Identify which cell holds the provided text, then report its (x, y) central coordinate. 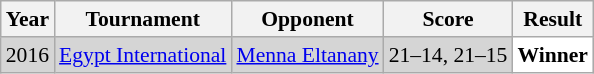
Egypt International (142, 55)
Opponent (307, 19)
Menna Eltanany (307, 55)
Winner (552, 55)
Score (448, 19)
Year (28, 19)
2016 (28, 55)
Result (552, 19)
21–14, 21–15 (448, 55)
Tournament (142, 19)
